Determine the [X, Y] coordinate at the center of the cell enclosing the given text.  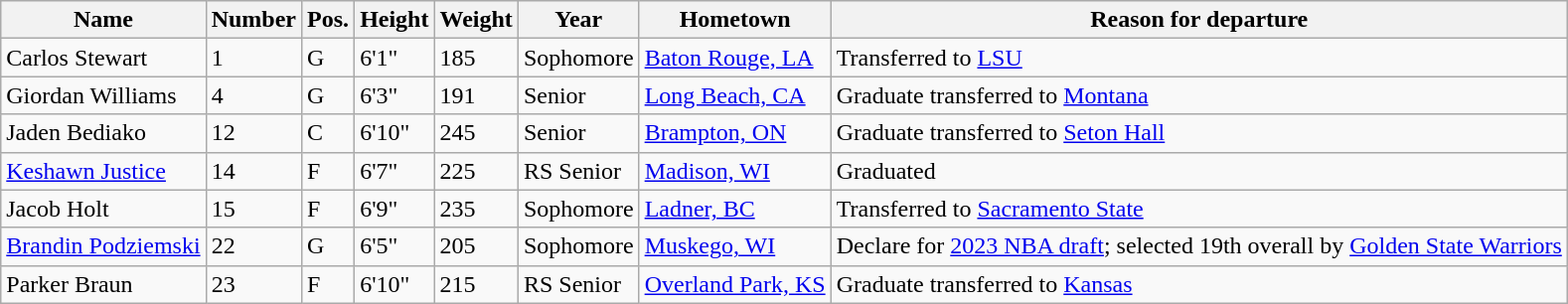
Hometown [735, 20]
Graduate transferred to Montana [1198, 95]
Weight [476, 20]
C [328, 133]
Graduate transferred to Seton Hall [1198, 133]
Ladner, BC [735, 209]
Madison, WI [735, 171]
Year [578, 20]
Declare for 2023 NBA draft; selected 19th overall by Golden State Warriors [1198, 246]
215 [476, 284]
6'7" [394, 171]
225 [476, 171]
Long Beach, CA [735, 95]
191 [476, 95]
Giordan Williams [103, 95]
4 [253, 95]
1 [253, 58]
Overland Park, KS [735, 284]
22 [253, 246]
Jacob Holt [103, 209]
Keshawn Justice [103, 171]
6'9" [394, 209]
Graduate transferred to Kansas [1198, 284]
Height [394, 20]
205 [476, 246]
235 [476, 209]
Jaden Bediako [103, 133]
6'5" [394, 246]
Transferred to LSU [1198, 58]
23 [253, 284]
Pos. [328, 20]
Muskego, WI [735, 246]
12 [253, 133]
Parker Braun [103, 284]
15 [253, 209]
Reason for departure [1198, 20]
245 [476, 133]
Number [253, 20]
14 [253, 171]
6'1" [394, 58]
185 [476, 58]
Brandin Podziemski [103, 246]
6'3" [394, 95]
Carlos Stewart [103, 58]
Baton Rouge, LA [735, 58]
Graduated [1198, 171]
Name [103, 20]
Brampton, ON [735, 133]
Transferred to Sacramento State [1198, 209]
